For the text-containing cell, return its midpoint in [X, Y] coordinate format. 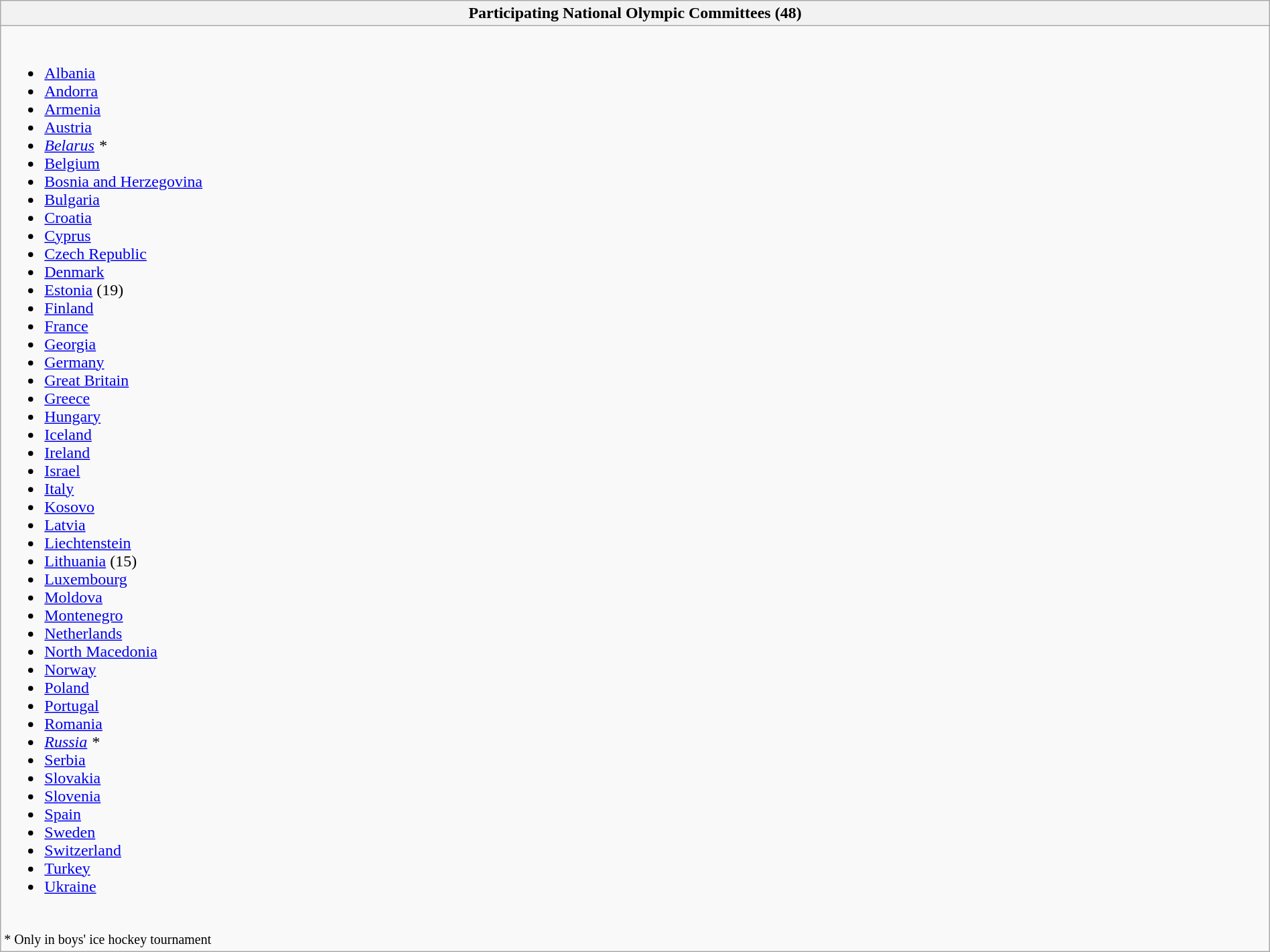
Participating National Olympic Committees (48) [635, 13]
